From the cell containing the given text, extract its center point as [x, y] coordinate. 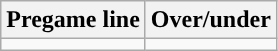
Pregame line [74, 20]
Over/under [210, 20]
